Find where the given text appears and provide that cell's center as (X, Y) coordinate. 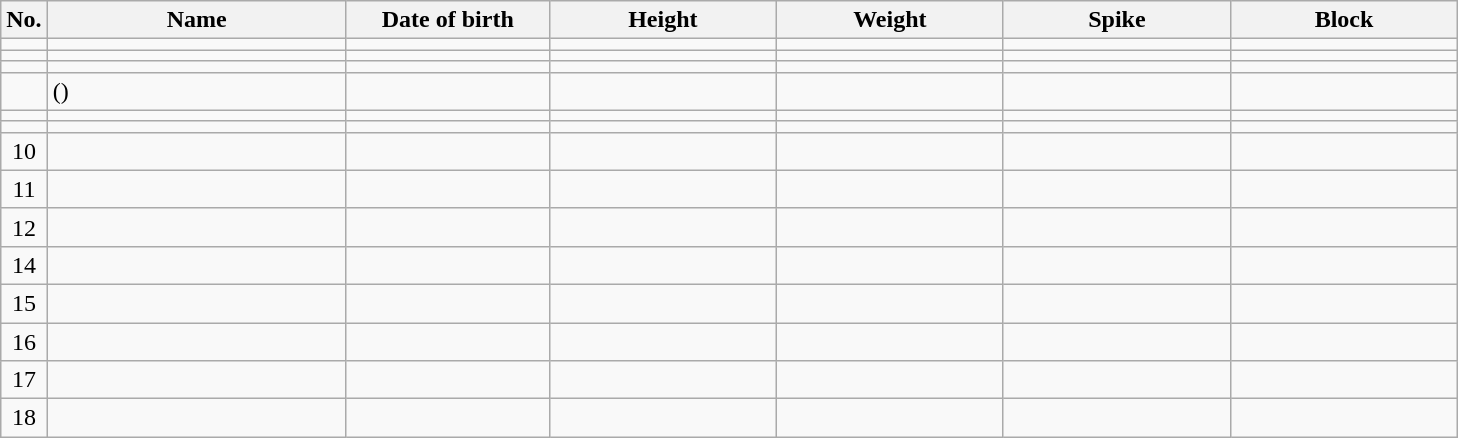
No. (24, 20)
17 (24, 380)
10 (24, 151)
12 (24, 227)
15 (24, 303)
Height (662, 20)
11 (24, 189)
Name (196, 20)
Block (1344, 20)
18 (24, 418)
14 (24, 265)
() (196, 91)
Date of birth (448, 20)
Weight (890, 20)
Spike (1116, 20)
16 (24, 341)
